Output the (X, Y) coordinate of the center of the cell containing the given text.  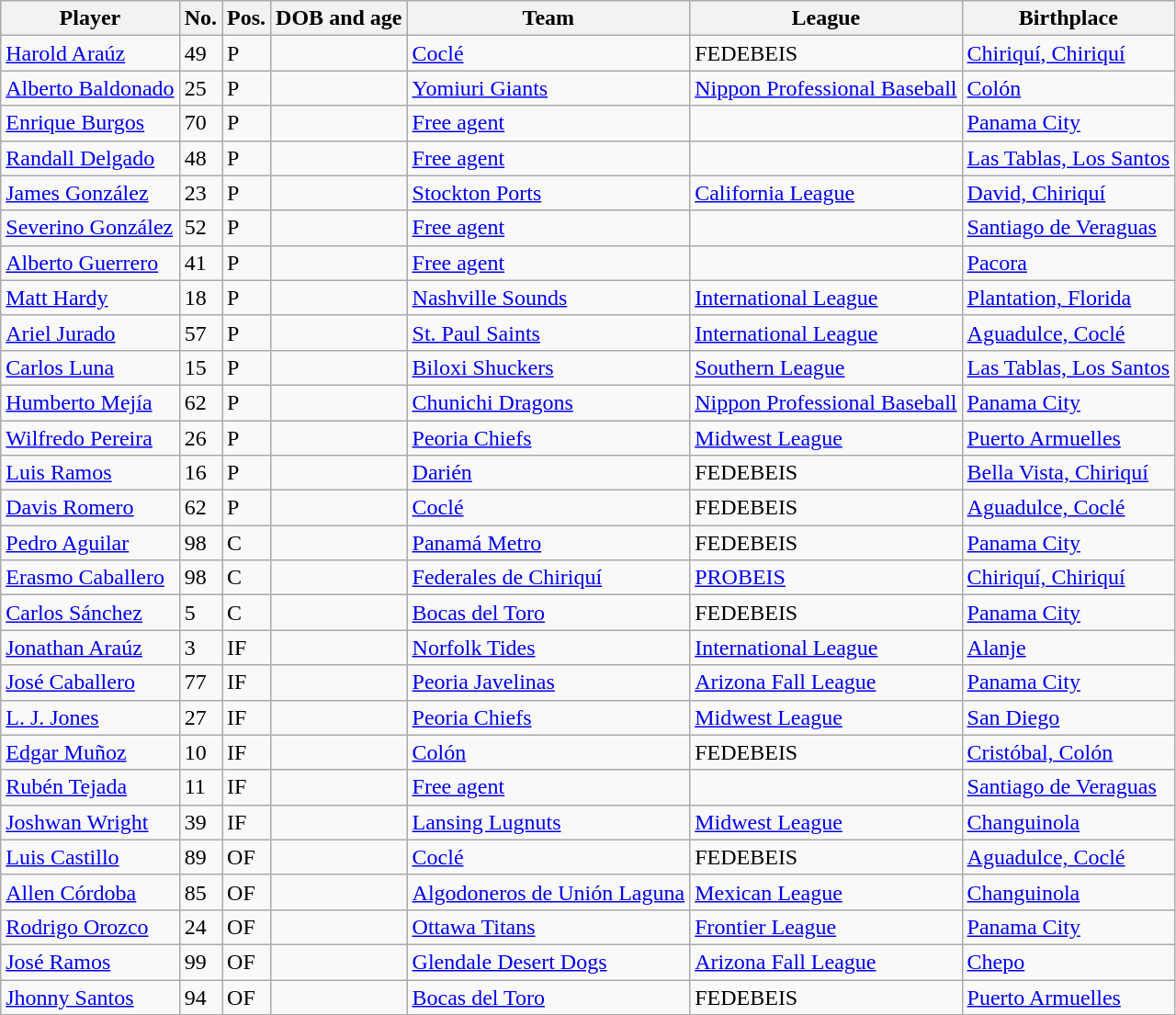
Allen Córdoba (90, 892)
10 (200, 752)
Algodoneros de Unión Laguna (548, 892)
Harold Araúz (90, 53)
Joshwan Wright (90, 822)
Carlos Sánchez (90, 613)
Birthplace (1069, 18)
77 (200, 682)
Frontier League (826, 927)
Player (90, 18)
Lansing Lugnuts (548, 822)
Biloxi Shuckers (548, 367)
José Ramos (90, 962)
Carlos Luna (90, 367)
25 (200, 88)
Pacora (1069, 263)
Wilfredo Pereira (90, 438)
99 (200, 962)
Team (548, 18)
Yomiuri Giants (548, 88)
Enrique Burgos (90, 123)
39 (200, 822)
Bella Vista, Chiriquí (1069, 473)
Alberto Guerrero (90, 263)
5 (200, 613)
70 (200, 123)
Mexican League (826, 892)
Pedro Aguilar (90, 543)
Federales de Chiriquí (548, 578)
49 (200, 53)
St. Paul Saints (548, 333)
Edgar Muñoz (90, 752)
Jhonny Santos (90, 997)
Luis Ramos (90, 473)
89 (200, 857)
23 (200, 193)
Jonathan Araúz (90, 648)
No. (200, 18)
Severino González (90, 228)
26 (200, 438)
L. J. Jones (90, 717)
Chepo (1069, 962)
27 (200, 717)
57 (200, 333)
Rubén Tejada (90, 787)
18 (200, 298)
PROBEIS (826, 578)
16 (200, 473)
Chunichi Dragons (548, 402)
11 (200, 787)
41 (200, 263)
Matt Hardy (90, 298)
94 (200, 997)
Cristóbal, Colón (1069, 752)
Ariel Jurado (90, 333)
48 (200, 158)
Stockton Ports (548, 193)
Luis Castillo (90, 857)
Glendale Desert Dogs (548, 962)
Alanje (1069, 648)
Randall Delgado (90, 158)
Davis Romero (90, 508)
52 (200, 228)
Southern League (826, 367)
Nashville Sounds (548, 298)
Plantation, Florida (1069, 298)
Erasmo Caballero (90, 578)
David, Chiriquí (1069, 193)
League (826, 18)
Panamá Metro (548, 543)
Darién (548, 473)
85 (200, 892)
James González (90, 193)
15 (200, 367)
San Diego (1069, 717)
DOB and age (339, 18)
Alberto Baldonado (90, 88)
José Caballero (90, 682)
24 (200, 927)
Peoria Javelinas (548, 682)
Rodrigo Orozco (90, 927)
Norfolk Tides (548, 648)
Humberto Mejía (90, 402)
Pos. (246, 18)
Ottawa Titans (548, 927)
California League (826, 193)
3 (200, 648)
